Return the (X, Y) coordinate for the center point of the cell that contains the specified text.  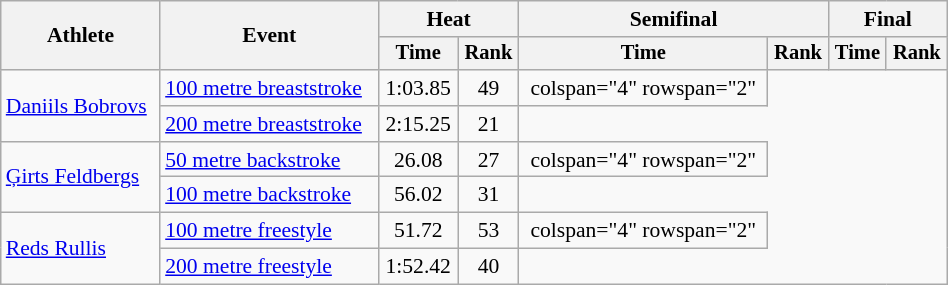
Reds Rullis (80, 248)
31 (488, 195)
Semifinal (674, 19)
51.72 (418, 231)
Final (888, 19)
100 metre freestyle (269, 231)
100 metre breaststroke (269, 88)
Athlete (80, 36)
56.02 (418, 195)
1:52.42 (418, 267)
200 metre breaststroke (269, 124)
Event (269, 36)
49 (488, 88)
1:03.85 (418, 88)
26.08 (418, 160)
21 (488, 124)
53 (488, 231)
Ģirts Feldbergs (80, 178)
50 metre backstroke (269, 160)
2:15.25 (418, 124)
100 metre backstroke (269, 195)
40 (488, 267)
Daniils Bobrovs (80, 106)
27 (488, 160)
Heat (448, 19)
200 metre freestyle (269, 267)
